Pinpoint the cell where the given text exists, returning its [x, y] midpoint coordinate. 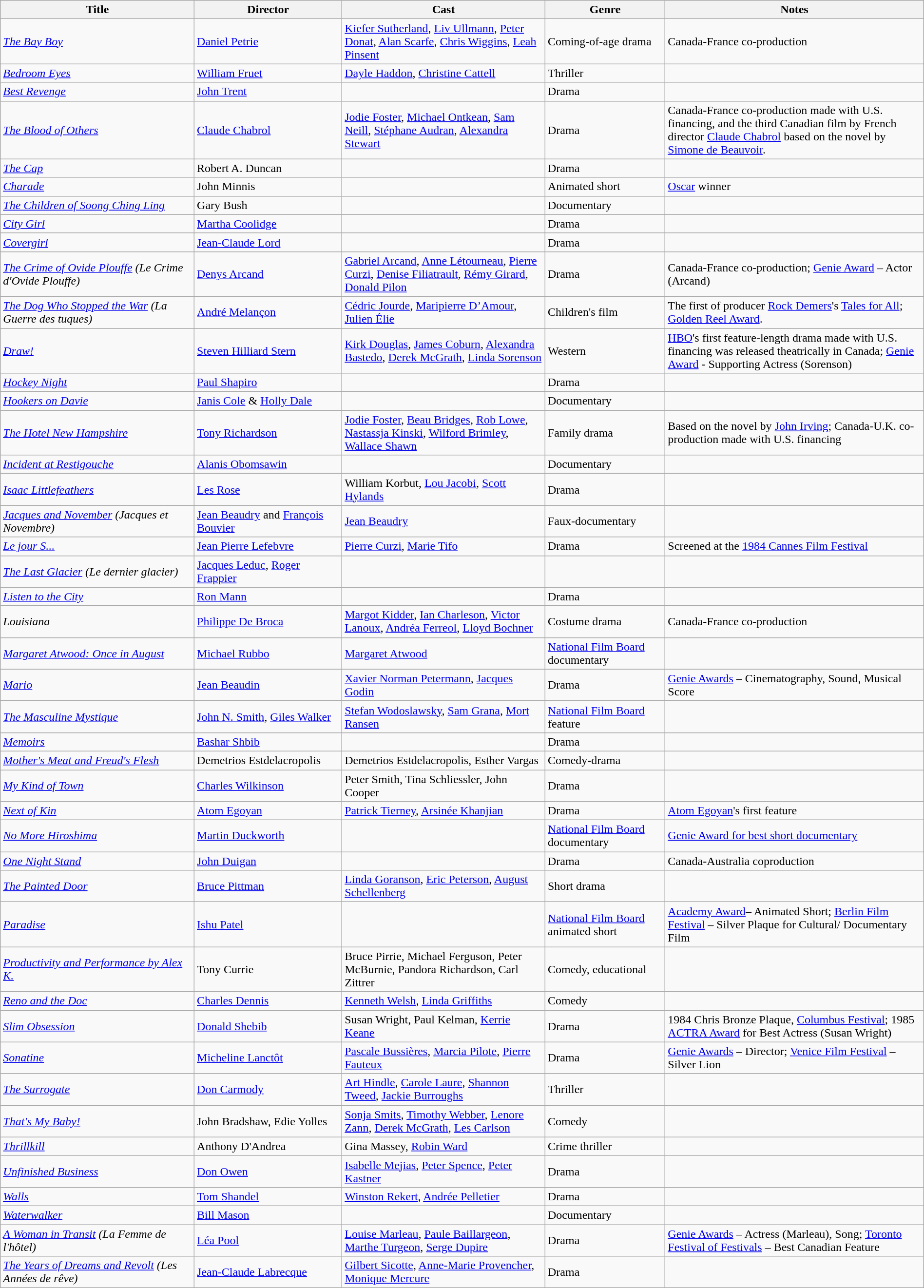
Animated short [605, 187]
Comedy-drama [605, 760]
My Kind of Town [97, 786]
The Years of Dreams and Revolt (Les Années de rêve) [97, 1272]
City Girl [97, 224]
Listen to the City [97, 596]
Mother's Meat and Freud's Flesh [97, 760]
Jean Beaudry and François Bouvier [268, 521]
National Film Board feature [605, 716]
Canada-Australia coproduction [794, 861]
Jean Pierre Lefebvre [268, 546]
Denys Arcand [268, 274]
William Fruet [268, 73]
Children's film [605, 312]
Genie Awards – Cinematography, Sound, Musical Score [794, 685]
Paradise [97, 924]
Genie Awards – Actress (Marleau), Song; Toronto Festival of Festivals – Best Canadian Feature [794, 1240]
Demetrios Estdelacropolis, Esther Vargas [443, 760]
Demetrios Estdelacropolis [268, 760]
Genie Awards – Director; Venice Film Festival – Silver Lion [794, 1057]
Ishu Patel [268, 924]
National Film Board animated short [605, 924]
That's My Baby! [97, 1121]
Jodie Foster, Beau Bridges, Rob Lowe, Nastassja Kinski, Wilford Brimley, Wallace Shawn [443, 433]
Don Owen [268, 1172]
The first of producer Rock Demers's Tales for All; Golden Reel Award. [794, 312]
John N. Smith, Giles Walker [268, 716]
John Bradshaw, Edie Yolles [268, 1121]
Martha Coolidge [268, 224]
Based on the novel by John Irving; Canada-U.K. co-production made with U.S. financing [794, 433]
Bashar Shbib [268, 742]
Cast [443, 10]
The Dog Who Stopped the War (La Guerre des tuques) [97, 312]
Stefan Wodoslawsky, Sam Grana, Mort Ransen [443, 716]
Margaret Atwood [443, 653]
Title [97, 10]
Atom Egoyan [268, 811]
Louise Marleau, Paule Baillargeon, Marthe Turgeon, Serge Dupire [443, 1240]
Kirk Douglas, James Coburn, Alexandra Bastedo, Derek McGrath, Linda Sorenson [443, 351]
Kenneth Welsh, Linda Griffiths [443, 1001]
Hookers on Davie [97, 401]
Robert A. Duncan [268, 168]
Canada-France co-production; Genie Award – Actor (Arcand) [794, 274]
Best Revenge [97, 92]
Slim Obsession [97, 1026]
Bedroom Eyes [97, 73]
Gabriel Arcand, Anne Létourneau, Pierre Curzi, Denise Filiatrault, Rémy Girard, Donald Pilon [443, 274]
Hockey Night [97, 383]
Tony Richardson [268, 433]
Winston Rekert, Andrée Pelletier [443, 1196]
Jodie Foster, Michael Ontkean, Sam Neill, Stéphane Audran, Alexandra Stewart [443, 130]
Charade [97, 187]
Oscar winner [794, 187]
Steven Hilliard Stern [268, 351]
Les Rose [268, 489]
Memoirs [97, 742]
Micheline Lanctôt [268, 1057]
Bruce Pirrie, Michael Ferguson, Peter McBurnie, Pandora Richardson, Carl Zittrer [443, 969]
Waterwalker [97, 1215]
Tom Shandel [268, 1196]
The Surrogate [97, 1090]
Western [605, 351]
Academy Award– Animated Short; Berlin Film Festival – Silver Plaque for Cultural/ Documentary Film [794, 924]
John Duigan [268, 861]
Margot Kidder, Ian Charleson, Victor Lanoux, Andréa Ferreol, Lloyd Bochner [443, 622]
Draw! [97, 351]
Faux-documentary [605, 521]
The Cap [97, 168]
Atom Egoyan's first feature [794, 811]
Charles Wilkinson [268, 786]
HBO's first feature-length drama made with U.S. financing was released theatrically in Canada; Genie Award - Supporting Actress (Sorenson) [794, 351]
Covergirl [97, 242]
Incident at Restigouche [97, 464]
Genie Award for best short documentary [794, 836]
Jean-Claude Lord [268, 242]
A Woman in Transit (La Femme de l'hôtel) [97, 1240]
Linda Goranson, Eric Peterson, August Schellenberg [443, 886]
Margaret Atwood: Once in August [97, 653]
Family drama [605, 433]
The Last Glacier (Le dernier glacier) [97, 571]
Costume drama [605, 622]
Daniel Petrie [268, 41]
Mario [97, 685]
One Night Stand [97, 861]
Jean-Claude Labrecque [268, 1272]
Pascale Bussières, Marcia Pilote, Pierre Fauteux [443, 1057]
Patrick Tierney, Arsinée Khanjian [443, 811]
Philippe De Broca [268, 622]
Paul Shapiro [268, 383]
Charles Dennis [268, 1001]
Sonja Smits, Timothy Webber, Lenore Zann, Derek McGrath, Les Carlson [443, 1121]
Janis Cole & Holly Dale [268, 401]
Pierre Curzi, Marie Tifo [443, 546]
Le jour S... [97, 546]
Alanis Obomsawin [268, 464]
Notes [794, 10]
André Melançon [268, 312]
William Korbut, Lou Jacobi, Scott Hylands [443, 489]
The Blood of Others [97, 130]
Gary Bush [268, 205]
Screened at the 1984 Cannes Film Festival [794, 546]
Coming-of-age drama [605, 41]
Jean Beaudin [268, 685]
The Hotel New Hampshire [97, 433]
Ron Mann [268, 596]
The Bay Boy [97, 41]
Next of Kin [97, 811]
Claude Chabrol [268, 130]
Peter Smith, Tina Schliessler, John Cooper [443, 786]
Director [268, 10]
Sonatine [97, 1057]
Jacques Leduc, Roger Frappier [268, 571]
Art Hindle, Carole Laure, Shannon Tweed, Jackie Burroughs [443, 1090]
Louisiana [97, 622]
Anthony D'Andrea [268, 1146]
John Minnis [268, 187]
Donald Shebib [268, 1026]
Cédric Jourde, Maripierre D’Amour, Julien Élie [443, 312]
No More Hiroshima [97, 836]
1984 Chris Bronze Plaque, Columbus Festival; 1985 ACTRA Award for Best Actress (Susan Wright) [794, 1026]
The Children of Soong Ching Ling [97, 205]
Gina Massey, Robin Ward [443, 1146]
Crime thriller [605, 1146]
Comedy, educational [605, 969]
Jacques and November (Jacques et Novembre) [97, 521]
Léa Pool [268, 1240]
The Painted Door [97, 886]
Michael Rubbo [268, 653]
Reno and the Doc [97, 1001]
The Masculine Mystique [97, 716]
Isabelle Mejias, Peter Spence, Peter Kastner [443, 1172]
Productivity and Performance by Alex K. [97, 969]
Susan Wright, Paul Kelman, Kerrie Keane [443, 1026]
Gilbert Sicotte, Anne-Marie Provencher, Monique Mercure [443, 1272]
Genre [605, 10]
Unfinished Business [97, 1172]
John Trent [268, 92]
Bill Mason [268, 1215]
Isaac Littlefeathers [97, 489]
Bruce Pittman [268, 886]
Don Carmody [268, 1090]
Short drama [605, 886]
Dayle Haddon, Christine Cattell [443, 73]
Thrillkill [97, 1146]
Martin Duckworth [268, 836]
Jean Beaudry [443, 521]
The Crime of Ovide Plouffe (Le Crime d'Ovide Plouffe) [97, 274]
Kiefer Sutherland, Liv Ullmann, Peter Donat, Alan Scarfe, Chris Wiggins, Leah Pinsent [443, 41]
Walls [97, 1196]
Xavier Norman Petermann, Jacques Godin [443, 685]
Tony Currie [268, 969]
